Locate the cell with the specified text and output its (x, y) center coordinate. 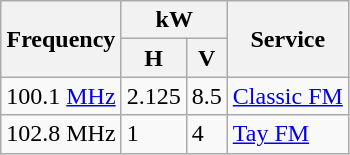
102.8 MHz (61, 134)
Tay FM (288, 134)
2.125 (154, 96)
4 (206, 134)
kW (174, 20)
V (206, 58)
1 (154, 134)
Service (288, 39)
8.5 (206, 96)
H (154, 58)
100.1 MHz (61, 96)
Classic FM (288, 96)
Frequency (61, 39)
